Return (X, Y) of the center of cell containing provided text 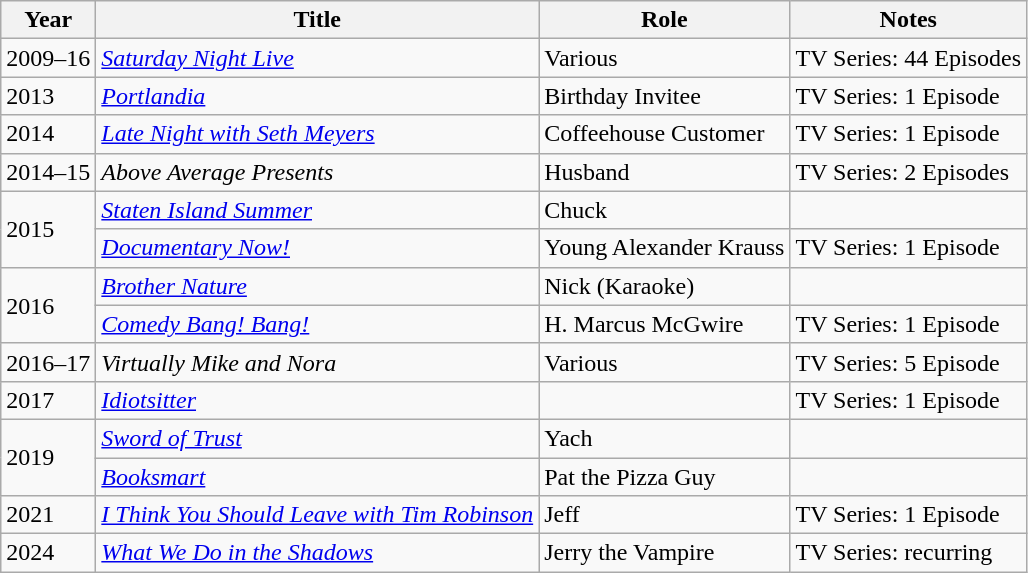
Idiotsitter (318, 400)
Above Average Presents (318, 172)
Pat the Pizza Guy (664, 477)
TV Series: 2 Episodes (908, 172)
Birthday Invitee (664, 96)
Saturday Night Live (318, 58)
Title (318, 20)
Brother Nature (318, 286)
H. Marcus McGwire (664, 324)
Role (664, 20)
Booksmart (318, 477)
2009–16 (48, 58)
2016–17 (48, 362)
Comedy Bang! Bang! (318, 324)
Nick (Karaoke) (664, 286)
Jeff (664, 515)
Yach (664, 438)
Year (48, 20)
What We Do in the Shadows (318, 553)
Young Alexander Krauss (664, 248)
2013 (48, 96)
TV Series: 5 Episode (908, 362)
Portlandia (318, 96)
Jerry the Vampire (664, 553)
Virtually Mike and Nora (318, 362)
Chuck (664, 210)
Documentary Now! (318, 248)
2024 (48, 553)
2017 (48, 400)
TV Series: 44 Episodes (908, 58)
Late Night with Seth Meyers (318, 134)
Staten Island Summer (318, 210)
Husband (664, 172)
TV Series: recurring (908, 553)
2016 (48, 305)
Sword of Trust (318, 438)
Notes (908, 20)
2014 (48, 134)
2019 (48, 457)
Coffeehouse Customer (664, 134)
2021 (48, 515)
I Think You Should Leave with Tim Robinson (318, 515)
2015 (48, 229)
2014–15 (48, 172)
